Return (X, Y) of the center of cell containing provided text 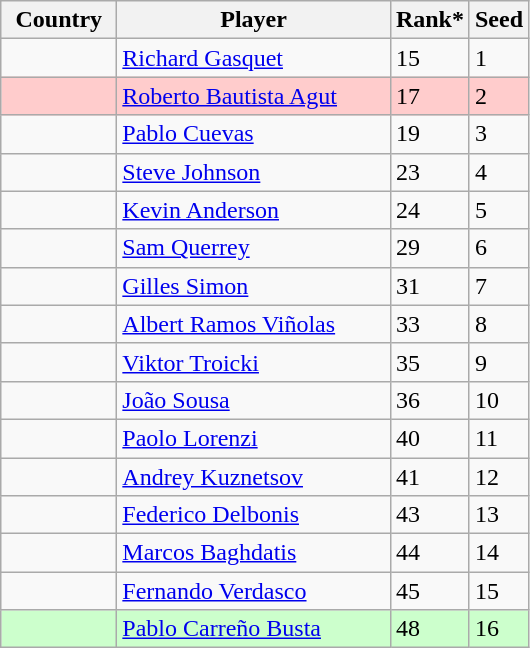
19 (430, 134)
João Sousa (254, 400)
Sam Querrey (254, 248)
12 (498, 477)
40 (430, 438)
Seed (498, 20)
Marcos Baghdatis (254, 553)
Roberto Bautista Agut (254, 96)
Andrey Kuznetsov (254, 477)
8 (498, 324)
14 (498, 553)
24 (430, 210)
Gilles Simon (254, 286)
4 (498, 172)
29 (430, 248)
Federico Delbonis (254, 515)
11 (498, 438)
2 (498, 96)
Rank* (430, 20)
5 (498, 210)
13 (498, 515)
Richard Gasquet (254, 58)
31 (430, 286)
36 (430, 400)
Country (59, 20)
33 (430, 324)
Steve Johnson (254, 172)
35 (430, 362)
Kevin Anderson (254, 210)
Pablo Carreño Busta (254, 629)
Paolo Lorenzi (254, 438)
43 (430, 515)
1 (498, 58)
3 (498, 134)
44 (430, 553)
Pablo Cuevas (254, 134)
41 (430, 477)
Albert Ramos Viñolas (254, 324)
45 (430, 591)
Fernando Verdasco (254, 591)
23 (430, 172)
17 (430, 96)
10 (498, 400)
Player (254, 20)
16 (498, 629)
6 (498, 248)
48 (430, 629)
Viktor Troicki (254, 362)
9 (498, 362)
7 (498, 286)
